Pinpoint the cell where the given text exists, returning its [X, Y] midpoint coordinate. 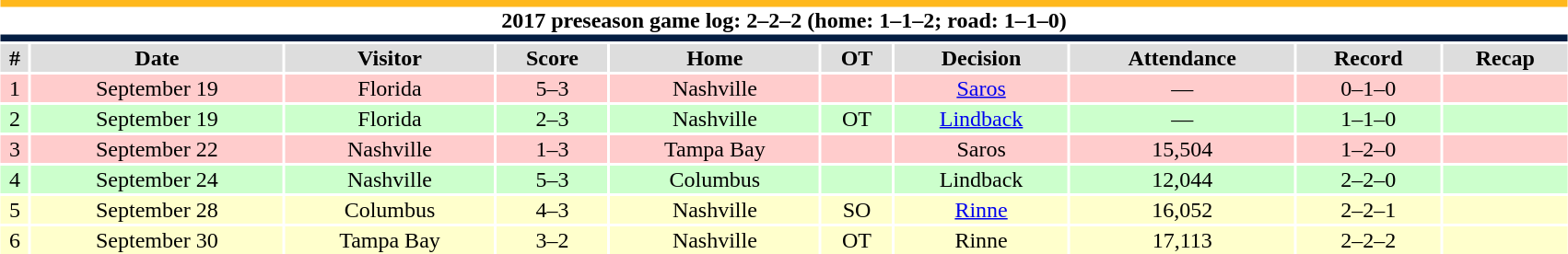
2–2–0 [1368, 179]
# [15, 58]
2017 preseason game log: 2–2–2 (home: 1–1–2; road: 1–1–0) [784, 20]
Attendance [1182, 58]
September 30 [157, 240]
4 [15, 179]
0–1–0 [1368, 88]
6 [15, 240]
17,113 [1182, 240]
September 24 [157, 179]
12,044 [1182, 179]
2 [15, 119]
Record [1368, 58]
1–1–0 [1368, 119]
Home [715, 58]
1–3 [552, 149]
16,052 [1182, 210]
4–3 [552, 210]
September 28 [157, 210]
Date [157, 58]
1–2–0 [1368, 149]
5 [15, 210]
2–3 [552, 119]
2–2–2 [1368, 240]
Decision [981, 58]
3 [15, 149]
3–2 [552, 240]
15,504 [1182, 149]
Visitor [390, 58]
Recap [1505, 58]
2–2–1 [1368, 210]
SO [857, 210]
Score [552, 58]
1 [15, 88]
September 22 [157, 149]
